From the cell containing the given text, extract its center point as (x, y) coordinate. 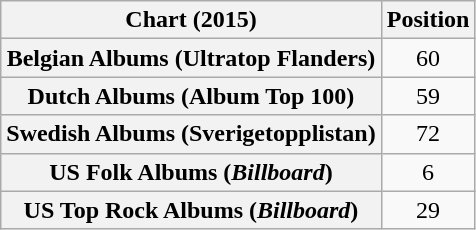
60 (428, 58)
Chart (2015) (191, 20)
72 (428, 134)
Dutch Albums (Album Top 100) (191, 96)
Belgian Albums (Ultratop Flanders) (191, 58)
US Folk Albums (Billboard) (191, 172)
59 (428, 96)
29 (428, 210)
6 (428, 172)
Position (428, 20)
US Top Rock Albums (Billboard) (191, 210)
Swedish Albums (Sverigetopplistan) (191, 134)
